Determine the (x, y) coordinate at the center of the cell enclosing the given text.  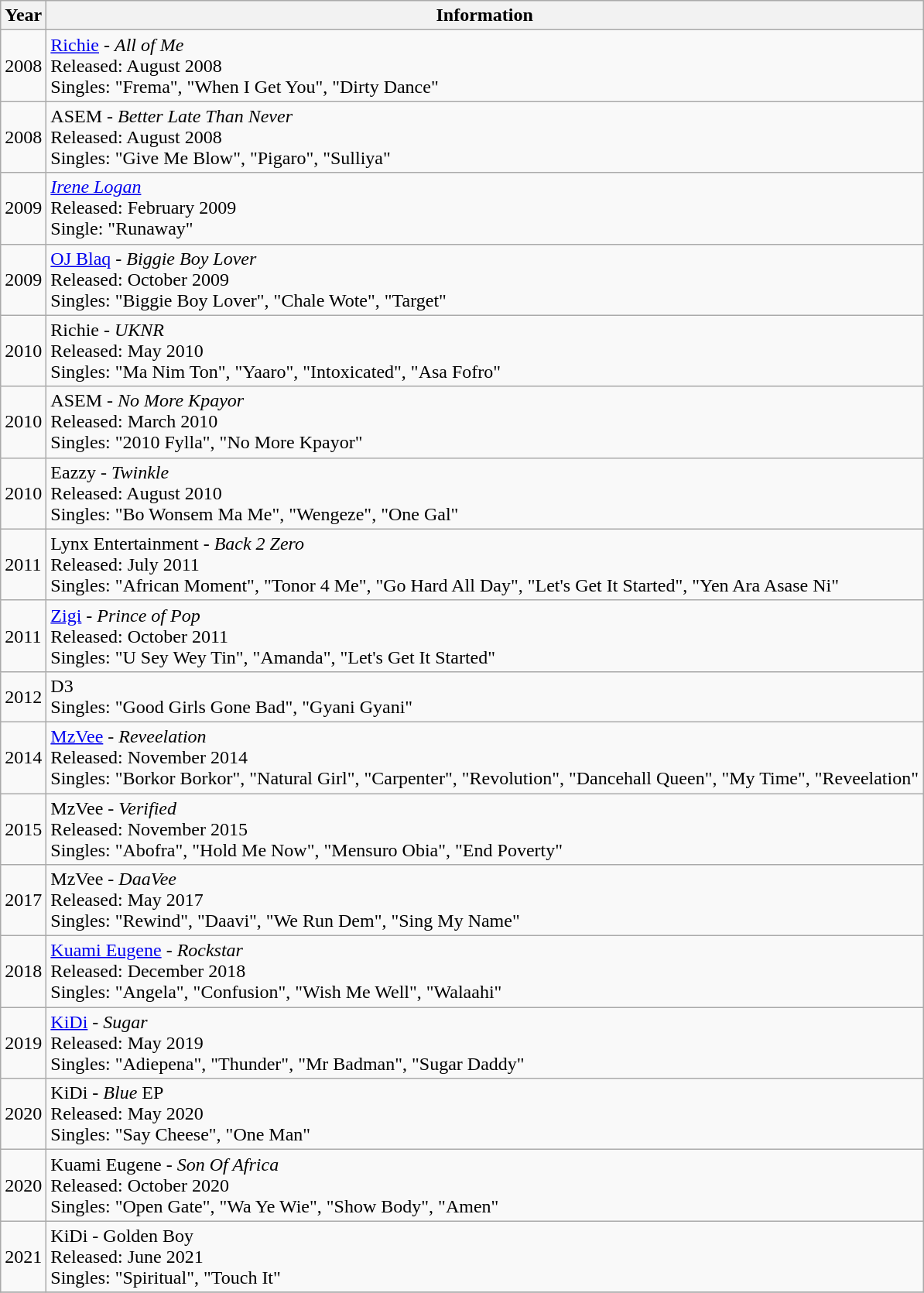
Zigi - Prince of PopReleased: October 2011Singles: "U Sey Wey Tin", "Amanda", "Let's Get It Started" (484, 636)
Kuami Eugene - Son Of AfricaReleased: October 2020Singles: "Open Gate", "Wa Ye Wie", "Show Body", "Amen" (484, 1185)
Richie - UKNRReleased: May 2010Singles: "Ma Nim Ton", "Yaaro", "Intoxicated", "Asa Fofro" (484, 351)
ASEM - Better Late Than NeverReleased: August 2008Singles: "Give Me Blow", "Pigaro", "Sulliya" (484, 137)
MzVee - VerifiedReleased: November 2015Singles: "Abofra", "Hold Me Now", "Mensuro Obia", "End Poverty" (484, 828)
2015 (23, 828)
D3Singles: "Good Girls Gone Bad", "Gyani Gyani" (484, 697)
2018 (23, 972)
KiDi - SugarReleased: May 2019Singles: "Adiepena", "Thunder", "Mr Badman", "Sugar Daddy" (484, 1043)
2017 (23, 900)
KiDi - Golden BoyReleased: June 2021Singles: "Spiritual", "Touch It" (484, 1257)
2012 (23, 697)
Irene LoganReleased: February 2009Single: "Runaway" (484, 208)
2014 (23, 757)
ASEM - No More KpayorReleased: March 2010Singles: "2010 Fylla", "No More Kpayor" (484, 422)
OJ Blaq - Biggie Boy LoverReleased: October 2009Singles: "Biggie Boy Lover", "Chale Wote", "Target" (484, 280)
Year (23, 15)
KiDi - Blue EPReleased: May 2020Singles: "Say Cheese", "One Man" (484, 1114)
Richie - All of MeReleased: August 2008Singles: "Frema", "When I Get You", "Dirty Dance" (484, 66)
Kuami Eugene - RockstarReleased: December 2018Singles: "Angela", "Confusion", "Wish Me Well", "Walaahi" (484, 972)
Information (484, 15)
MzVee - DaaVeeReleased: May 2017Singles: "Rewind", "Daavi", "We Run Dem", "Sing My Name" (484, 900)
2021 (23, 1257)
Eazzy - TwinkleReleased: August 2010Singles: "Bo Wonsem Ma Me", "Wengeze", "One Gal" (484, 493)
2019 (23, 1043)
